Output the [X, Y] coordinate of the center of the cell containing the given text.  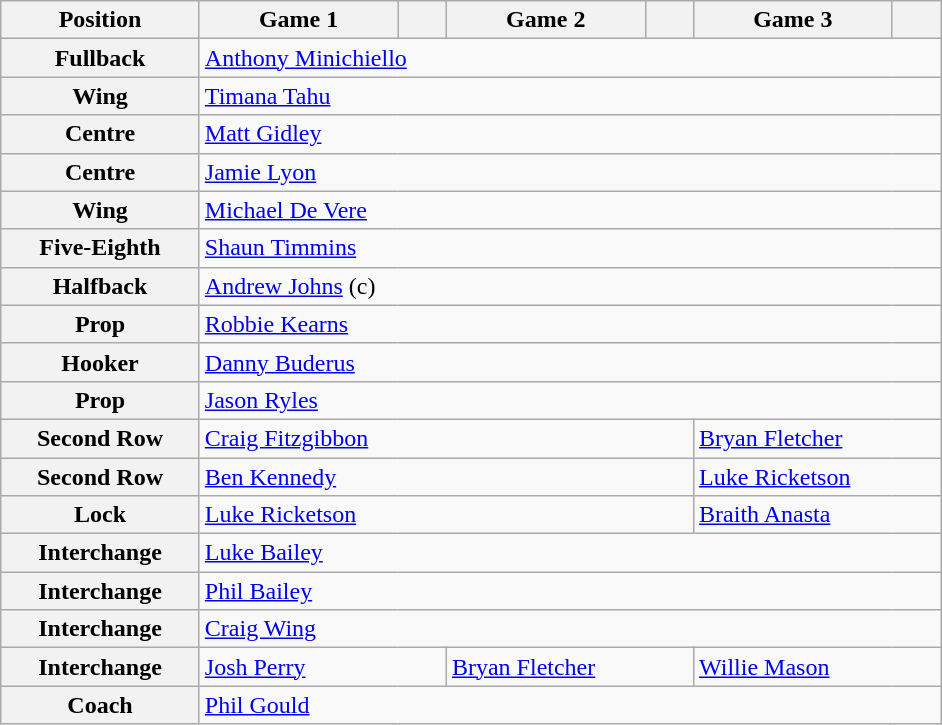
Craig Fitzgibbon [446, 438]
Jamie Lyon [570, 172]
Matt Gidley [570, 134]
Jason Ryles [570, 400]
Position [100, 20]
Craig Wing [570, 629]
Hooker [100, 362]
Phil Gould [570, 705]
Timana Tahu [570, 96]
Anthony Minichiello [570, 58]
Robbie Kearns [570, 324]
Lock [100, 515]
Braith Anasta [818, 515]
Five-Eighth [100, 248]
Shaun Timmins [570, 248]
Josh Perry [322, 667]
Michael De Vere [570, 210]
Game 2 [546, 20]
Game 3 [794, 20]
Andrew Johns (c) [570, 286]
Fullback [100, 58]
Phil Bailey [570, 591]
Ben Kennedy [446, 477]
Luke Bailey [570, 553]
Game 1 [298, 20]
Coach [100, 705]
Willie Mason [818, 667]
Halfback [100, 286]
Danny Buderus [570, 362]
